Detect which cell encompasses the target text, then output its (X, Y) center coordinate. 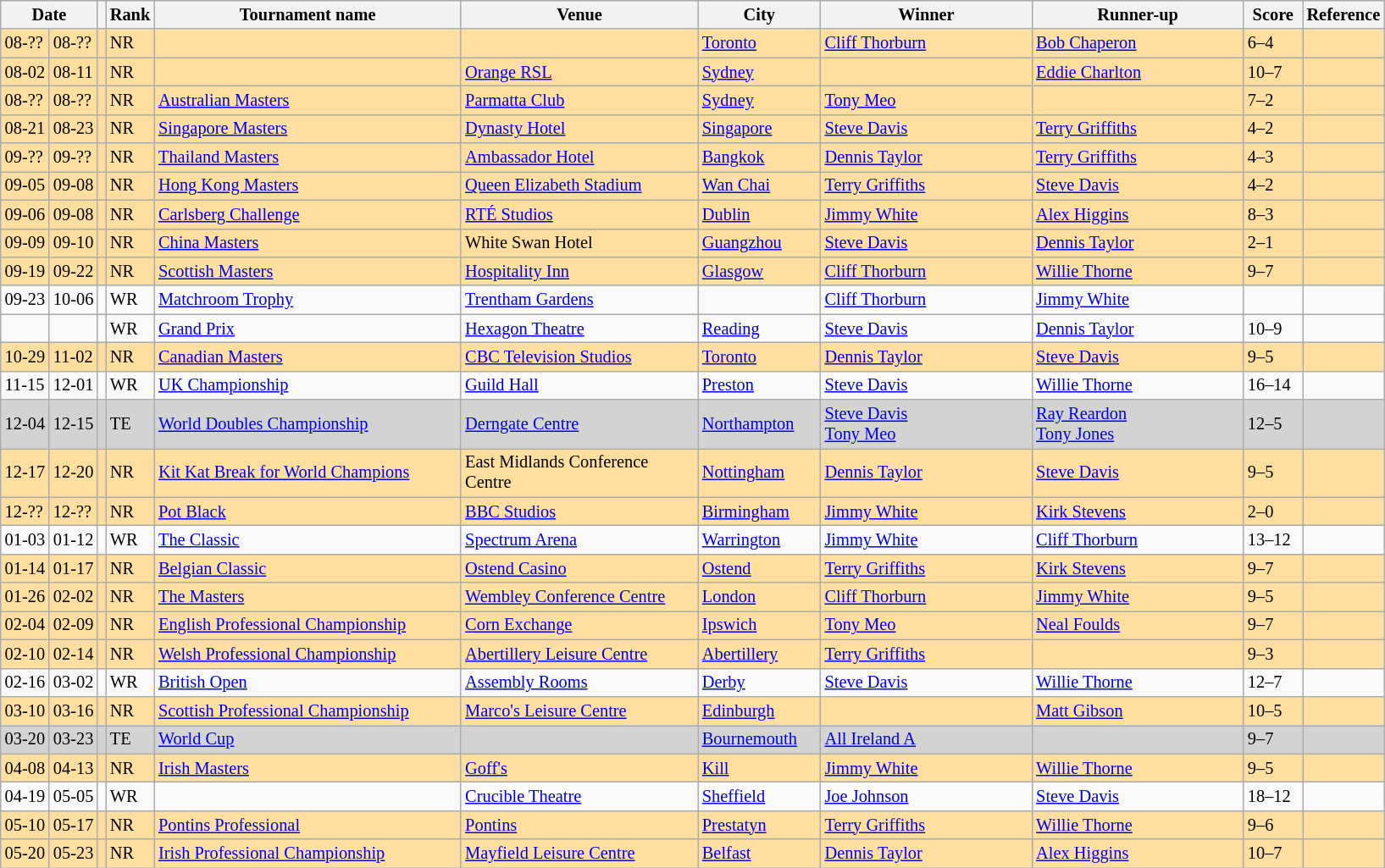
03-02 (73, 683)
12-15 (73, 424)
05-20 (25, 854)
Parmatta Club (579, 100)
10-06 (73, 300)
Thailand Masters (307, 158)
Hexagon Theatre (579, 329)
Rank (130, 14)
English Professional Championship (307, 625)
12–5 (1273, 424)
Matchroom Trophy (307, 300)
9–3 (1273, 654)
Steve Davis Tony Meo (927, 424)
05-17 (73, 825)
08-02 (25, 72)
Belfast (759, 854)
05-10 (25, 825)
Winner (927, 14)
02-16 (25, 683)
18–12 (1273, 796)
RTÉ Studios (579, 214)
Ipswich (759, 625)
Reference (1343, 14)
03-10 (25, 710)
Canadian Masters (307, 357)
01-03 (25, 539)
Singapore (759, 129)
02-10 (25, 654)
10–5 (1273, 710)
05-05 (73, 796)
British Open (307, 683)
Glasgow (759, 271)
11-02 (73, 357)
Birmingham (759, 511)
Sheffield (759, 796)
World Cup (307, 739)
Bob Chaperon (1138, 43)
02-02 (73, 597)
Welsh Professional Championship (307, 654)
Dynasty Hotel (579, 129)
Mayfield Leisure Centre (579, 854)
Irish Masters (307, 768)
Hong Kong Masters (307, 185)
Prestatyn (759, 825)
Neal Foulds (1138, 625)
Spectrum Arena (579, 539)
Goff's (579, 768)
Bangkok (759, 158)
Corn Exchange (579, 625)
09-10 (73, 243)
Kill (759, 768)
Pot Black (307, 511)
London (759, 597)
China Masters (307, 243)
Abertillery Leisure Centre (579, 654)
Preston (759, 385)
Hospitality Inn (579, 271)
4–3 (1273, 158)
05-23 (73, 854)
Marco's Leisure Centre (579, 710)
Carlsberg Challenge (307, 214)
White Swan Hotel (579, 243)
08-23 (73, 129)
World Doubles Championship (307, 424)
12-04 (25, 424)
7–2 (1273, 100)
9–6 (1273, 825)
09-22 (73, 271)
08-21 (25, 129)
Singapore Masters (307, 129)
Abertillery (759, 654)
01-17 (73, 568)
All Ireland A (927, 739)
Score (1273, 14)
CBC Television Studios (579, 357)
12-01 (73, 385)
09-23 (25, 300)
BBC Studios (579, 511)
Ambassador Hotel (579, 158)
Assembly Rooms (579, 683)
01-14 (25, 568)
Pontins (579, 825)
Northampton (759, 424)
Scottish Masters (307, 271)
Bournemouth (759, 739)
09-19 (25, 271)
Ostend (759, 568)
Joe Johnson (927, 796)
Warrington (759, 539)
12–7 (1273, 683)
Runner-up (1138, 14)
09-09 (25, 243)
03-20 (25, 739)
12-20 (73, 473)
09-05 (25, 185)
04-08 (25, 768)
10–9 (1273, 329)
08-11 (73, 72)
Grand Prix (307, 329)
6–4 (1273, 43)
City (759, 14)
12-17 (25, 473)
Orange RSL (579, 72)
Wembley Conference Centre (579, 597)
04-19 (25, 796)
Venue (579, 14)
01-26 (25, 597)
Queen Elizabeth Stadium (579, 185)
Tournament name (307, 14)
02-09 (73, 625)
Date (49, 14)
East Midlands Conference Centre (579, 473)
03-16 (73, 710)
Scottish Professional Championship (307, 710)
Crucible Theatre (579, 796)
Matt Gibson (1138, 710)
Derngate Centre (579, 424)
Ray Reardon Tony Jones (1138, 424)
Dublin (759, 214)
2–0 (1273, 511)
04-13 (73, 768)
10-29 (25, 357)
Guangzhou (759, 243)
8–3 (1273, 214)
13–12 (1273, 539)
2–1 (1273, 243)
02-04 (25, 625)
Pontins Professional (307, 825)
01-12 (73, 539)
Edinburgh (759, 710)
16–14 (1273, 385)
Wan Chai (759, 185)
UK Championship (307, 385)
Reading (759, 329)
09-06 (25, 214)
Belgian Classic (307, 568)
Derby (759, 683)
Guild Hall (579, 385)
03-23 (73, 739)
Eddie Charlton (1138, 72)
Australian Masters (307, 100)
The Masters (307, 597)
Ostend Casino (579, 568)
Nottingham (759, 473)
Kit Kat Break for World Champions (307, 473)
Trentham Gardens (579, 300)
The Classic (307, 539)
11-15 (25, 385)
Irish Professional Championship (307, 854)
02-14 (73, 654)
